Search for the cell housing the specified text and yield its [x, y] center coordinate. 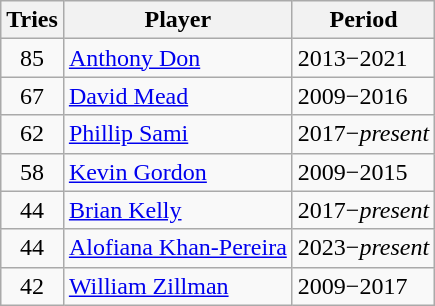
62 [32, 134]
William Zillman [178, 286]
42 [32, 286]
58 [32, 172]
2013−2021 [363, 58]
Player [178, 20]
Alofiana Khan-Pereira [178, 248]
Tries [32, 20]
2009−2015 [363, 172]
Kevin Gordon [178, 172]
2009−2017 [363, 286]
Phillip Sami [178, 134]
85 [32, 58]
Period [363, 20]
Anthony Don [178, 58]
2009−2016 [363, 96]
67 [32, 96]
David Mead [178, 96]
Brian Kelly [178, 210]
2023−present [363, 248]
